Locate the cell with the specified text and output its (X, Y) center coordinate. 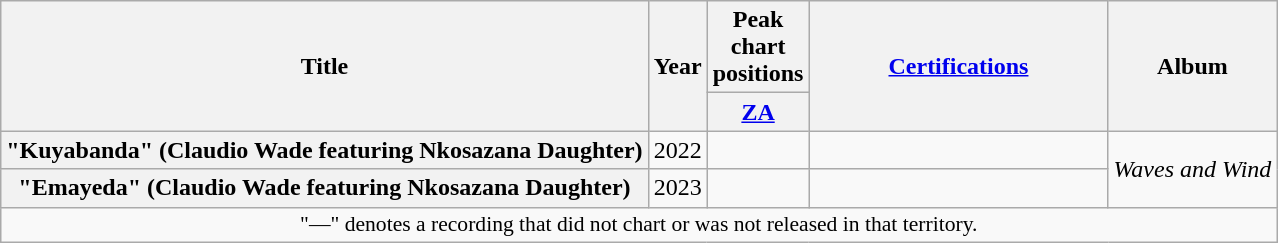
Waves and Wind (1192, 169)
Title (324, 66)
2023 (678, 188)
2022 (678, 150)
ZA (758, 112)
Year (678, 66)
Album (1192, 66)
"—" denotes a recording that did not chart or was not released in that territory. (639, 225)
Certifications (958, 66)
Peak chart positions (758, 47)
"Kuyabanda" (Claudio Wade featuring Nkosazana Daughter) (324, 150)
"Emayeda" (Claudio Wade featuring Nkosazana Daughter) (324, 188)
